Scan for the cell matching the given text and deliver its [X, Y] coordinate at center. 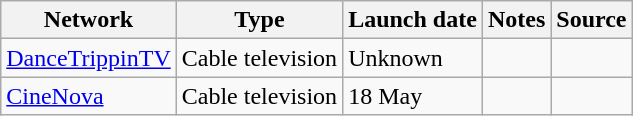
DanceTrippinTV [89, 58]
Notes [516, 20]
Source [592, 20]
18 May [413, 96]
Launch date [413, 20]
Type [259, 20]
Network [89, 20]
CineNova [89, 96]
Unknown [413, 58]
